Scan for the cell matching the given text and deliver its [X, Y] coordinate at center. 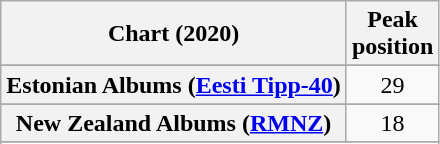
Peakposition [392, 34]
29 [392, 85]
Chart (2020) [174, 34]
Estonian Albums (Eesti Tipp-40) [174, 85]
New Zealand Albums (RMNZ) [174, 123]
18 [392, 123]
